Return [x, y] of the center of cell containing provided text 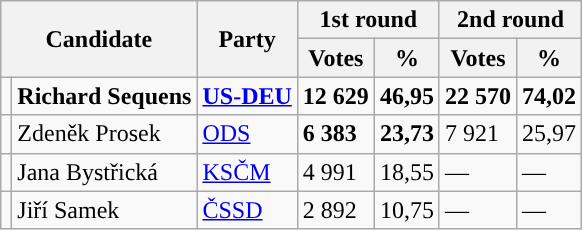
25,97 [550, 134]
23,73 [406, 134]
2 892 [336, 210]
6 383 [336, 134]
4 991 [336, 172]
ODS [247, 134]
Richard Sequens [104, 96]
12 629 [336, 96]
US-DEU [247, 96]
Zdeněk Prosek [104, 134]
10,75 [406, 210]
18,55 [406, 172]
Candidate [99, 39]
46,95 [406, 96]
KSČM [247, 172]
2nd round [510, 20]
Jana Bystřická [104, 172]
22 570 [478, 96]
74,02 [550, 96]
7 921 [478, 134]
Jiří Samek [104, 210]
1st round [368, 20]
ČSSD [247, 210]
Party [247, 39]
